Return [x, y] of the center of cell containing provided text 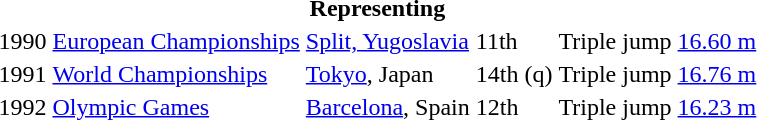
Split, Yugoslavia [388, 41]
World Championships [176, 74]
11th [514, 41]
Tokyo, Japan [388, 74]
14th (q) [514, 74]
European Championships [176, 41]
